Return the [X, Y] coordinate for the center point of the cell that contains the specified text.  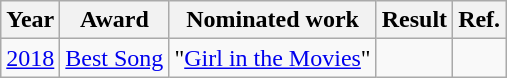
"Girl in the Movies" [272, 58]
Year [30, 20]
Result [414, 20]
Nominated work [272, 20]
Best Song [114, 58]
Ref. [480, 20]
Award [114, 20]
2018 [30, 58]
